Provide the (X, Y) coordinate of the cell's center where the given text is located.  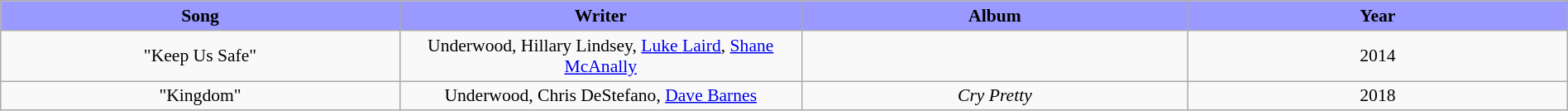
"Kingdom" (200, 96)
Underwood, Hillary Lindsey, Luke Laird, Shane McAnally (600, 55)
Cry Pretty (994, 96)
Writer (600, 16)
Year (1378, 16)
2014 (1378, 55)
Song (200, 16)
Album (994, 16)
2018 (1378, 96)
Underwood, Chris DeStefano, Dave Barnes (600, 96)
"Keep Us Safe" (200, 55)
